For the text-containing cell, return its midpoint in (X, Y) coordinate format. 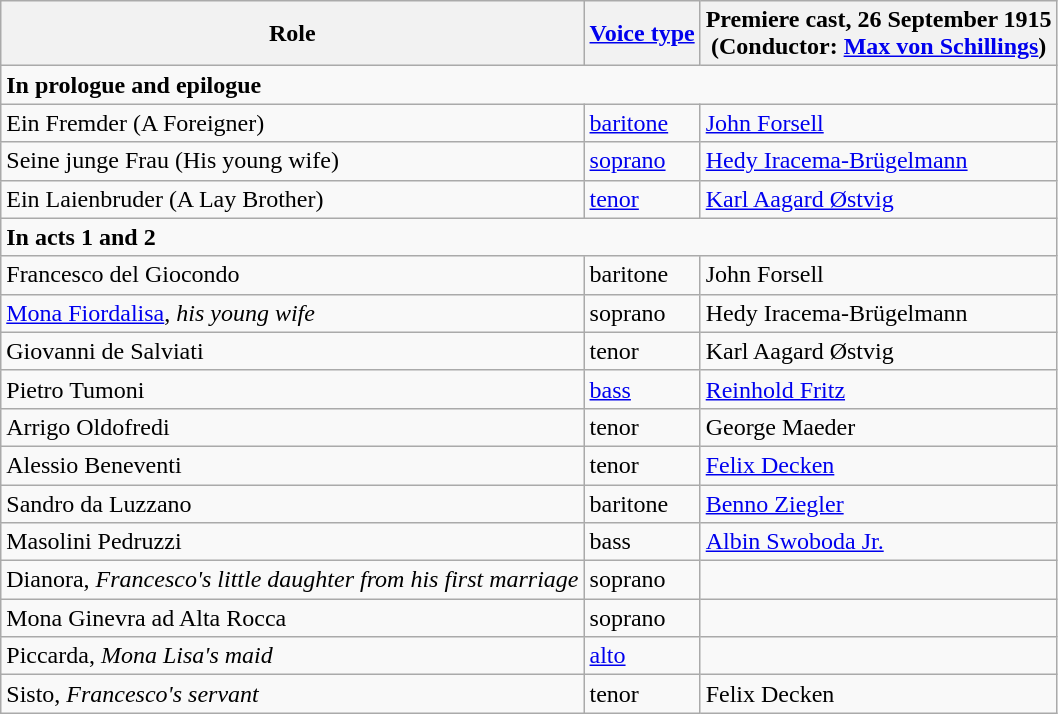
Role (292, 34)
Ein Laienbruder (A Lay Brother) (292, 199)
Sisto, Francesco's servant (292, 694)
Piccarda, Mona Lisa's maid (292, 656)
George Maeder (878, 427)
Arrigo Oldofredi (292, 427)
In prologue and epilogue (529, 85)
Francesco del Giocondo (292, 275)
Giovanni de Salviati (292, 351)
Pietro Tumoni (292, 389)
Premiere cast, 26 September 1915(Conductor: Max von Schillings) (878, 34)
Benno Ziegler (878, 503)
Ein Fremder (A Foreigner) (292, 123)
Voice type (642, 34)
Alessio Beneventi (292, 465)
Sandro da Luzzano (292, 503)
Dianora, Francesco's little daughter from his first marriage (292, 580)
alto (642, 656)
Albin Swoboda Jr. (878, 542)
Mona Ginevra ad Alta Rocca (292, 618)
Mona Fiordalisa, his young wife (292, 313)
Reinhold Fritz (878, 389)
In acts 1 and 2 (529, 237)
Masolini Pedruzzi (292, 542)
Seine junge Frau (His young wife) (292, 161)
